Capture the cell that displays the provided text and extract its [X, Y] central coordinate. 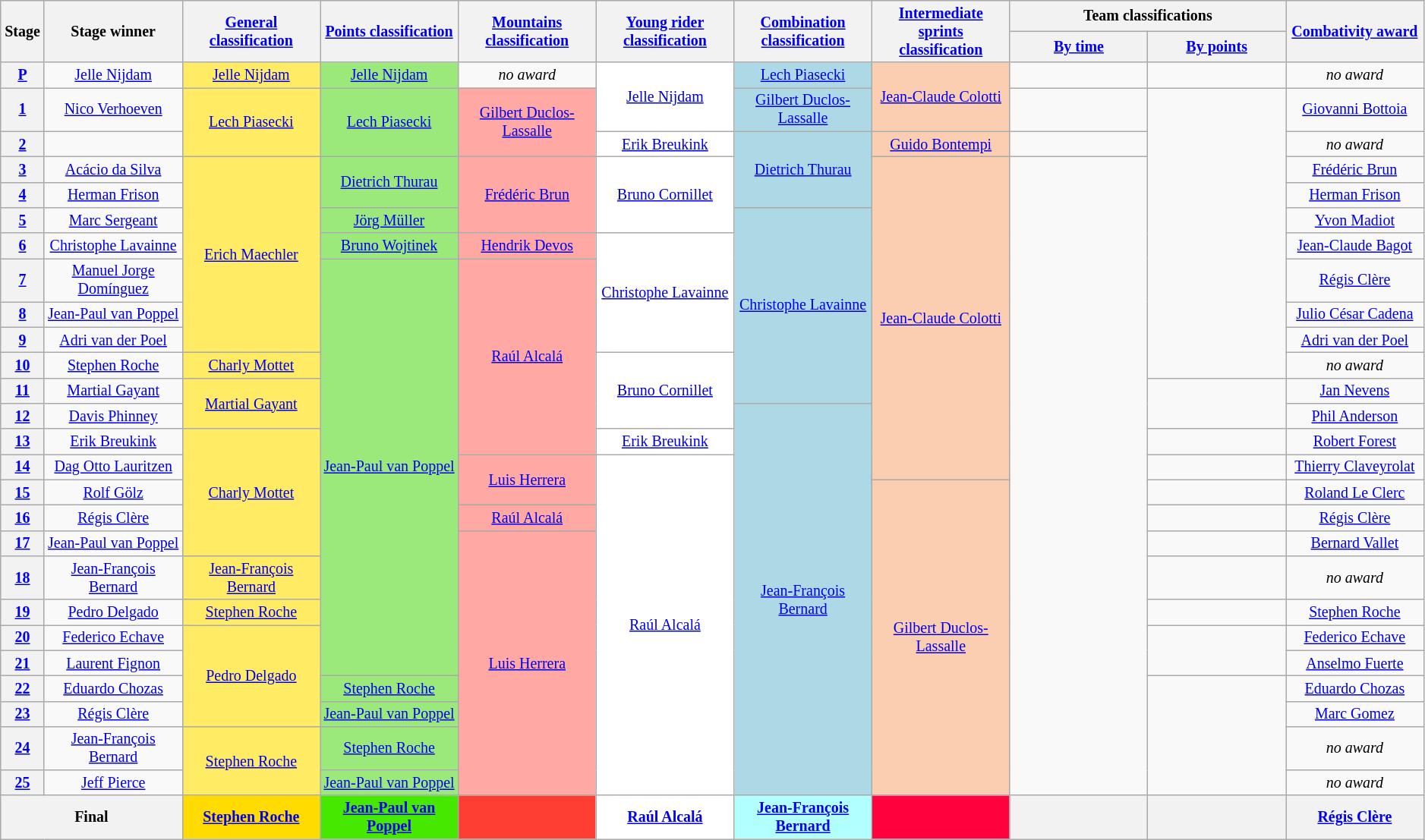
Acácio da Silva [113, 170]
Yvon Madiot [1355, 220]
25 [23, 783]
Jeff Pierce [113, 783]
2 [23, 144]
15 [23, 493]
Erich Maechler [251, 255]
Final [91, 818]
Roland Le Clerc [1355, 493]
Combativity award [1355, 32]
Dag Otto Lauritzen [113, 467]
Davis Phinney [113, 416]
Points classification [389, 32]
Rolf Gölz [113, 493]
20 [23, 637]
Mountains classification [527, 32]
6 [23, 246]
Anselmo Fuerte [1355, 663]
12 [23, 416]
Stage winner [113, 32]
General classification [251, 32]
7 [23, 281]
Phil Anderson [1355, 416]
16 [23, 518]
Team classifications [1148, 17]
By time [1079, 47]
8 [23, 314]
Thierry Claveyrolat [1355, 467]
10 [23, 366]
22 [23, 689]
14 [23, 467]
Stage [23, 32]
24 [23, 748]
Nico Verhoeven [113, 109]
5 [23, 220]
By points [1217, 47]
Bruno Wojtinek [389, 246]
Manuel Jorge Domínguez [113, 281]
Marc Sergeant [113, 220]
Jörg Müller [389, 220]
21 [23, 663]
13 [23, 442]
Guido Bontempi [941, 144]
23 [23, 713]
Intermediate sprints classification [941, 32]
18 [23, 578]
Julio César Cadena [1355, 314]
Bernard Vallet [1355, 543]
Giovanni Bottoia [1355, 109]
17 [23, 543]
Hendrik Devos [527, 246]
Laurent Fignon [113, 663]
9 [23, 340]
4 [23, 194]
Robert Forest [1355, 442]
3 [23, 170]
Jan Nevens [1355, 392]
11 [23, 392]
Marc Gomez [1355, 713]
19 [23, 612]
P [23, 76]
Combination classification [803, 32]
Young rider classification [665, 32]
1 [23, 109]
Jean-Claude Bagot [1355, 246]
